For the text-containing cell, return its midpoint in (X, Y) coordinate format. 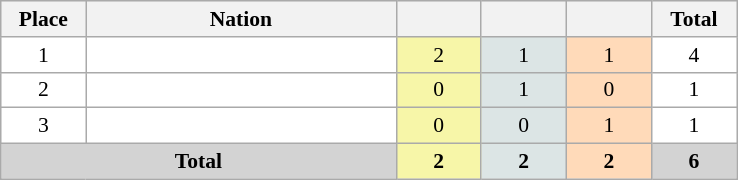
Nation (241, 19)
4 (694, 55)
Place (44, 19)
6 (694, 162)
3 (44, 126)
